Return (X, Y) of the center of cell containing provided text 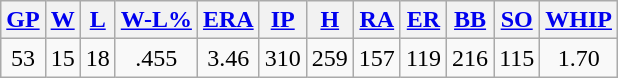
WHIP (579, 20)
18 (98, 58)
15 (62, 58)
1.70 (579, 58)
W (62, 20)
SO (517, 20)
RA (376, 20)
ERA (228, 20)
ER (423, 20)
IP (282, 20)
115 (517, 58)
119 (423, 58)
259 (330, 58)
310 (282, 58)
L (98, 20)
216 (470, 58)
3.46 (228, 58)
GP (23, 20)
.455 (156, 58)
W-L% (156, 20)
H (330, 20)
53 (23, 58)
157 (376, 58)
BB (470, 20)
